Determine the (X, Y) coordinate at the center of the cell enclosing the given text.  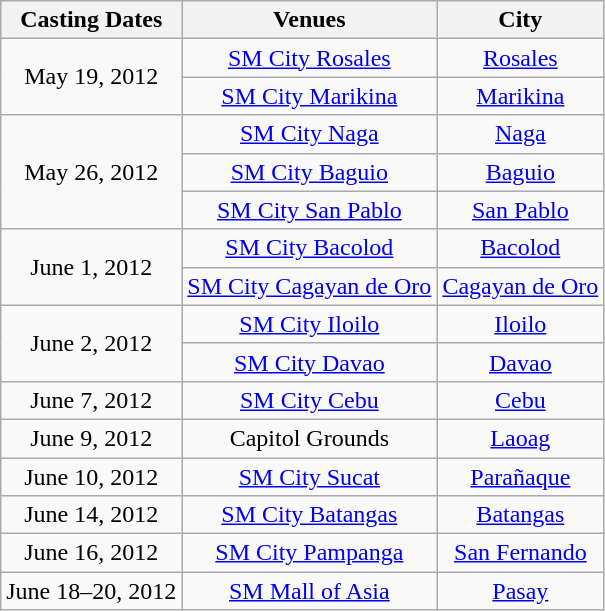
June 10, 2012 (92, 477)
Cagayan de Oro (520, 286)
San Pablo (520, 210)
Naga (520, 134)
May 19, 2012 (92, 77)
June 2, 2012 (92, 343)
SM City Naga (310, 134)
Davao (520, 362)
Pasay (520, 591)
Cebu (520, 400)
June 16, 2012 (92, 553)
Laoag (520, 438)
Parañaque (520, 477)
Baguio (520, 172)
Casting Dates (92, 20)
SM City Cagayan de Oro (310, 286)
SM City Baguio (310, 172)
SM City Pampanga (310, 553)
Marikina (520, 96)
SM City Rosales (310, 58)
Venues (310, 20)
June 1, 2012 (92, 267)
City (520, 20)
SM Mall of Asia (310, 591)
June 7, 2012 (92, 400)
SM City Batangas (310, 515)
June 18–20, 2012 (92, 591)
June 9, 2012 (92, 438)
Capitol Grounds (310, 438)
SM City Bacolod (310, 248)
San Fernando (520, 553)
SM City Sucat (310, 477)
SM City Cebu (310, 400)
Batangas (520, 515)
June 14, 2012 (92, 515)
SM City Davao (310, 362)
Rosales (520, 58)
SM City Iloilo (310, 324)
Bacolod (520, 248)
SM City San Pablo (310, 210)
Iloilo (520, 324)
SM City Marikina (310, 96)
May 26, 2012 (92, 172)
